Pinpoint the cell where the given text exists, returning its [x, y] midpoint coordinate. 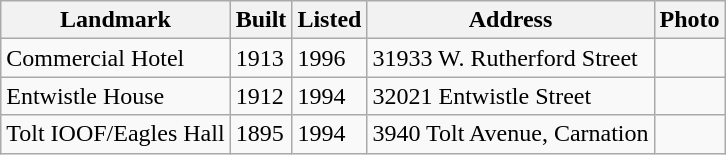
Commercial Hotel [116, 58]
Listed [330, 20]
1912 [261, 96]
3940 Tolt Avenue, Carnation [510, 134]
32021 Entwistle Street [510, 96]
1913 [261, 58]
31933 W. Rutherford Street [510, 58]
1895 [261, 134]
Entwistle House [116, 96]
Landmark [116, 20]
Built [261, 20]
Tolt IOOF/Eagles Hall [116, 134]
Address [510, 20]
1996 [330, 58]
Photo [690, 20]
